For the text-containing cell, return its midpoint in [X, Y] coordinate format. 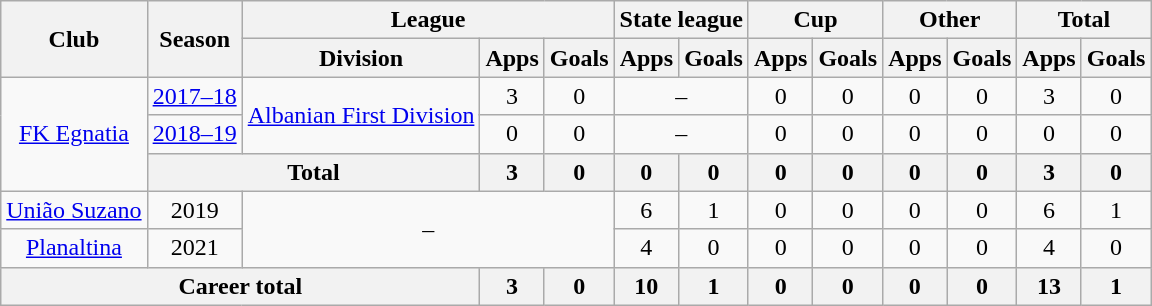
Other [950, 20]
Cup [815, 20]
10 [646, 286]
2017–18 [194, 96]
Career total [240, 286]
FK Egnatia [74, 134]
Division [361, 58]
State league [681, 20]
13 [1049, 286]
2021 [194, 248]
Albanian First Division [361, 115]
2018–19 [194, 134]
Season [194, 39]
League [428, 20]
União Suzano [74, 210]
Planaltina [74, 248]
2019 [194, 210]
Club [74, 39]
